Identify which cell holds the provided text, then report its [x, y] central coordinate. 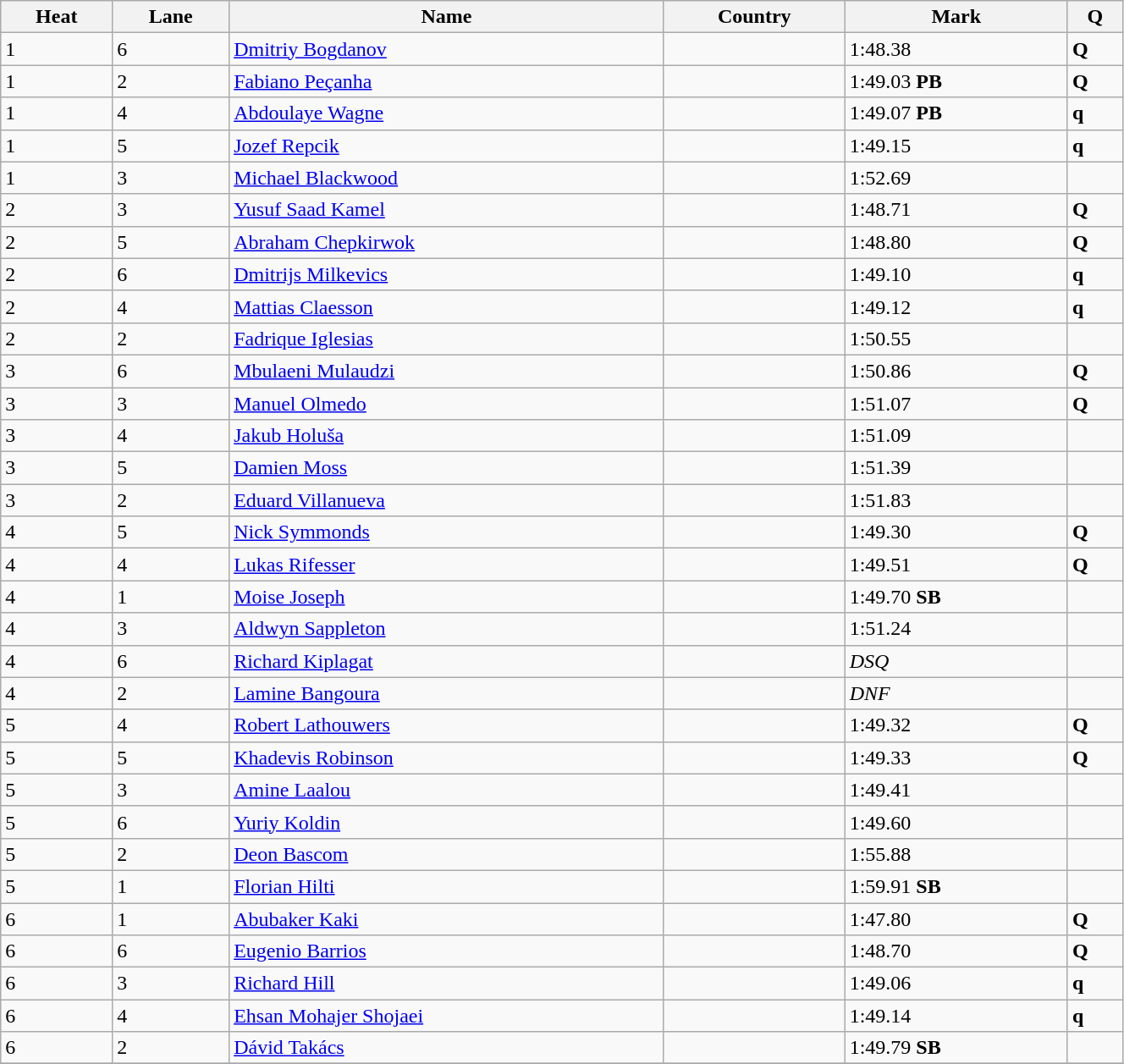
Florian Hilti [447, 886]
DNF [956, 693]
1:49.32 [956, 725]
1:49.41 [956, 790]
Abraham Chepkirwok [447, 242]
Damien Moss [447, 468]
1:51.39 [956, 468]
Lamine Bangoura [447, 693]
Michael Blackwood [447, 178]
Richard Hill [447, 984]
Eduard Villanueva [447, 500]
1:51.07 [956, 404]
1:49.07 PB [956, 113]
1:49.70 SB [956, 597]
Country [754, 17]
1:52.69 [956, 178]
1:48.70 [956, 951]
1:51.83 [956, 500]
Abdoulaye Wagne [447, 113]
1:51.09 [956, 436]
Mattias Claesson [447, 306]
Manuel Olmedo [447, 404]
1:48.71 [956, 210]
Khadevis Robinson [447, 758]
Heat [57, 17]
1:49.30 [956, 532]
Lukas Rifesser [447, 565]
1:49.03 PB [956, 81]
1:48.80 [956, 242]
Dávid Takács [447, 1048]
1:51.24 [956, 629]
Nick Symmonds [447, 532]
Fadrique Iglesias [447, 339]
1:49.33 [956, 758]
1:49.15 [956, 146]
Moise Joseph [447, 597]
Mark [956, 17]
1:47.80 [956, 918]
Ehsan Mohajer Shojaei [447, 1016]
Eugenio Barrios [447, 951]
1:49.10 [956, 274]
Dmitriy Bogdanov [447, 49]
Yusuf Saad Kamel [447, 210]
1:49.60 [956, 822]
Aldwyn Sappleton [447, 629]
1:49.51 [956, 565]
Richard Kiplagat [447, 661]
1:48.38 [956, 49]
Mbulaeni Mulaudzi [447, 371]
1:59.91 SB [956, 886]
Amine Laalou [447, 790]
Jakub Holuša [447, 436]
1:55.88 [956, 854]
Deon Bascom [447, 854]
Yuriy Koldin [447, 822]
1:50.55 [956, 339]
1:49.14 [956, 1016]
1:49.79 SB [956, 1048]
Name [447, 17]
1:49.06 [956, 984]
1:49.12 [956, 306]
DSQ [956, 661]
1:50.86 [956, 371]
Dmitrijs Milkevics [447, 274]
Lane [171, 17]
Robert Lathouwers [447, 725]
Fabiano Peçanha [447, 81]
Abubaker Kaki [447, 918]
Jozef Repcik [447, 146]
